Search for the cell housing the specified text and yield its (X, Y) center coordinate. 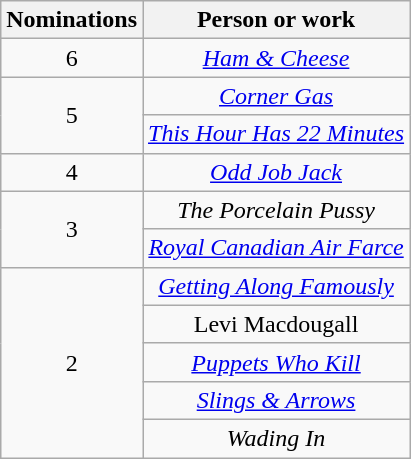
Nominations (72, 20)
Corner Gas (276, 96)
6 (72, 58)
This Hour Has 22 Minutes (276, 134)
Slings & Arrows (276, 400)
Person or work (276, 20)
5 (72, 115)
Wading In (276, 438)
3 (72, 229)
The Porcelain Pussy (276, 210)
Getting Along Famously (276, 286)
Odd Job Jack (276, 172)
Ham & Cheese (276, 58)
2 (72, 362)
Puppets Who Kill (276, 362)
4 (72, 172)
Royal Canadian Air Farce (276, 248)
Levi Macdougall (276, 324)
